Locate the cell with the specified text and output its [X, Y] center coordinate. 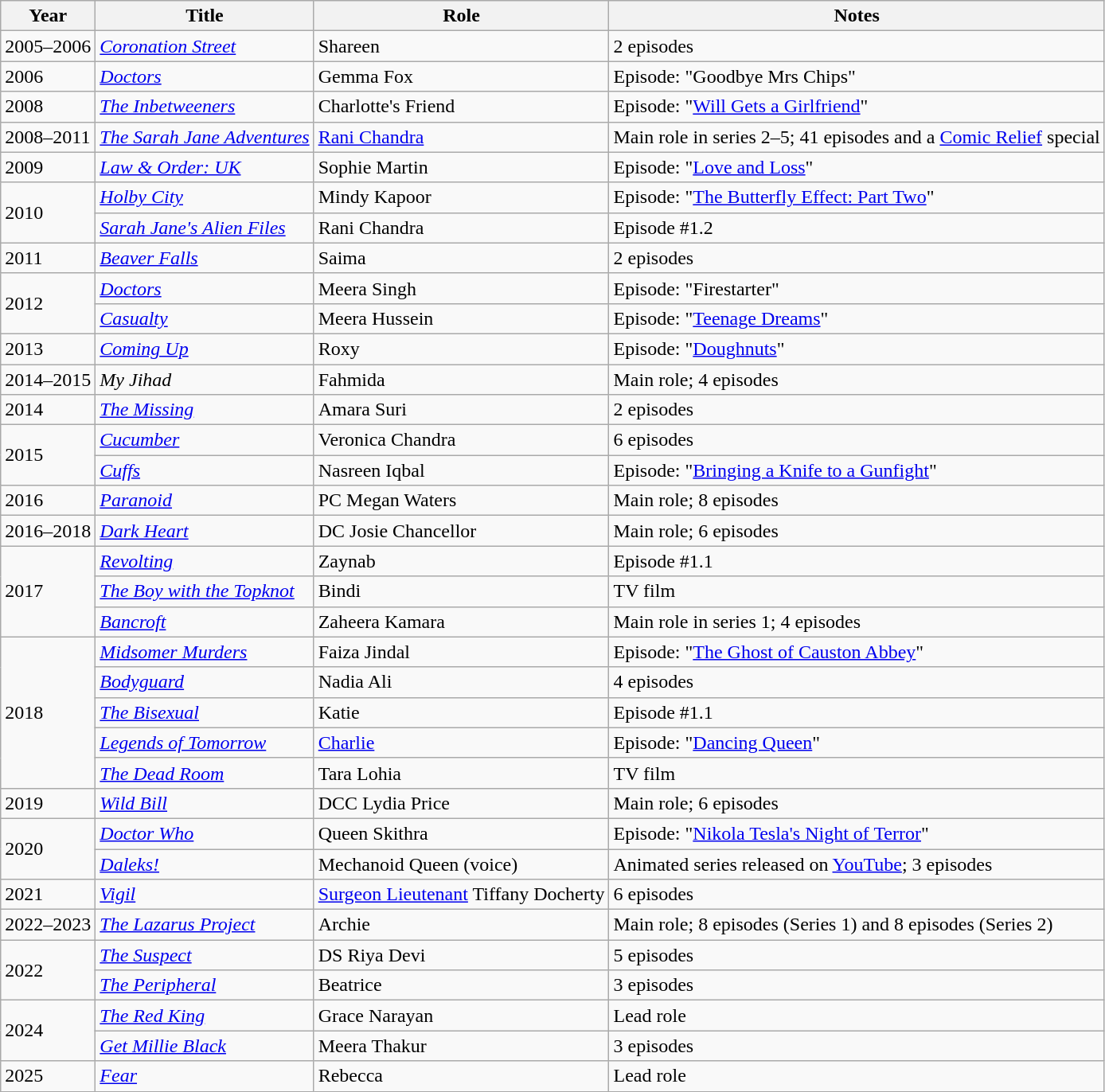
Episode: "Love and Loss" [857, 167]
2008 [48, 107]
2022 [48, 970]
Meera Thakur [462, 1046]
Revolting [205, 561]
Doctor Who [205, 833]
Casualty [205, 318]
Meera Singh [462, 288]
Episode: "The Butterfly Effect: Part Two" [857, 197]
The Dead Room [205, 773]
2013 [48, 349]
Nadia Ali [462, 682]
The Boy with the Topknot [205, 591]
Mindy Kapoor [462, 197]
Meera Hussein [462, 318]
2025 [48, 1076]
Main role in series 1; 4 episodes [857, 622]
Beatrice [462, 985]
2012 [48, 303]
2024 [48, 1031]
Role [462, 16]
Gemma Fox [462, 76]
The Inbetweeners [205, 107]
Cucumber [205, 440]
Bodyguard [205, 682]
Sarah Jane's Alien Files [205, 228]
Main role; 8 episodes [857, 501]
Beaver Falls [205, 258]
Cuffs [205, 470]
Title [205, 16]
Veronica Chandra [462, 440]
2016–2018 [48, 531]
Episode: "Firestarter" [857, 288]
Archie [462, 925]
Year [48, 16]
Animated series released on YouTube; 3 episodes [857, 864]
Katie [462, 712]
2020 [48, 848]
2014 [48, 410]
Charlotte's Friend [462, 107]
PC Megan Waters [462, 501]
2016 [48, 501]
Fear [205, 1076]
Saima [462, 258]
Daleks! [205, 864]
Surgeon Lieutenant Tiffany Docherty [462, 895]
Roxy [462, 349]
The Sarah Jane Adventures [205, 137]
Episode: "Bringing a Knife to a Gunfight" [857, 470]
Zaynab [462, 561]
Episode: "Teenage Dreams" [857, 318]
Get Millie Black [205, 1046]
Episode #1.2 [857, 228]
Fahmida [462, 380]
DCC Lydia Price [462, 803]
Legends of Tomorrow [205, 743]
2014–2015 [48, 380]
2019 [48, 803]
Law & Order: UK [205, 167]
Vigil [205, 895]
2015 [48, 455]
Episode: "Goodbye Mrs Chips" [857, 76]
Queen Skithra [462, 833]
Coronation Street [205, 46]
Bancroft [205, 622]
2008–2011 [48, 137]
2011 [48, 258]
Zaheera Kamara [462, 622]
Main role; 4 episodes [857, 380]
Nasreen Iqbal [462, 470]
The Peripheral [205, 985]
Main role in series 2–5; 41 episodes and a Comic Relief special [857, 137]
Episode: "The Ghost of Causton Abbey" [857, 652]
2018 [48, 712]
2017 [48, 591]
Episode: "Dancing Queen" [857, 743]
Paranoid [205, 501]
5 episodes [857, 955]
DC Josie Chancellor [462, 531]
The Bisexual [205, 712]
Amara Suri [462, 410]
The Lazarus Project [205, 925]
Bindi [462, 591]
My Jihad [205, 380]
Faiza Jindal [462, 652]
2005–2006 [48, 46]
Main role; 8 episodes (Series 1) and 8 episodes (Series 2) [857, 925]
The Red King [205, 1016]
Charlie [462, 743]
2006 [48, 76]
Shareen [462, 46]
Grace Narayan [462, 1016]
Episode: "Will Gets a Girlfriend" [857, 107]
2009 [48, 167]
2022–2023 [48, 925]
Wild Bill [205, 803]
2010 [48, 213]
4 episodes [857, 682]
Mechanoid Queen (voice) [462, 864]
Sophie Martin [462, 167]
Rebecca [462, 1076]
DS Riya Devi [462, 955]
Holby City [205, 197]
The Missing [205, 410]
Episode: "Doughnuts" [857, 349]
Coming Up [205, 349]
Tara Lohia [462, 773]
Midsomer Murders [205, 652]
2021 [48, 895]
Dark Heart [205, 531]
The Suspect [205, 955]
Episode: "Nikola Tesla's Night of Terror" [857, 833]
Notes [857, 16]
